Capture the cell that displays the provided text and extract its (x, y) central coordinate. 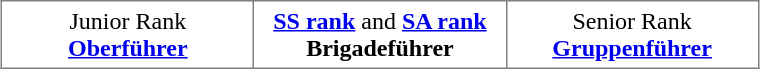
Junior RankOberführer (128, 35)
SS rank and SA rankBrigadeführer (380, 35)
Senior RankGruppenführer (632, 35)
